Extract the (X, Y) coordinate from the center of the cell holding the provided text.  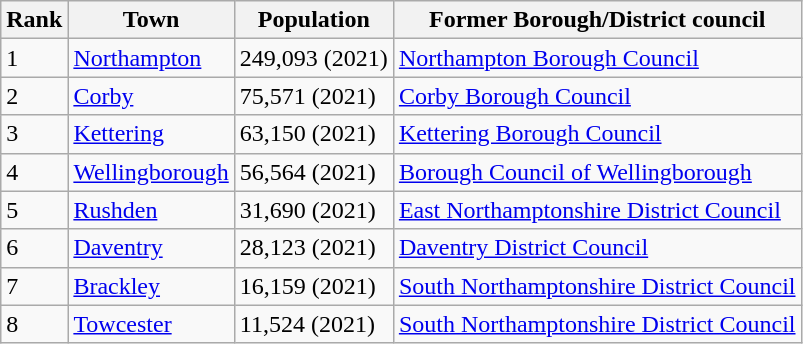
7 (34, 286)
Town (151, 20)
31,690 (2021) (314, 210)
Rank (34, 20)
28,123 (2021) (314, 248)
Borough Council of Wellingborough (597, 172)
16,159 (2021) (314, 286)
249,093 (2021) (314, 58)
Towcester (151, 324)
Corby (151, 96)
Corby Borough Council (597, 96)
5 (34, 210)
Rushden (151, 210)
8 (34, 324)
Population (314, 20)
1 (34, 58)
Kettering (151, 134)
2 (34, 96)
Daventry (151, 248)
63,150 (2021) (314, 134)
Brackley (151, 286)
56,564 (2021) (314, 172)
4 (34, 172)
Wellingborough (151, 172)
11,524 (2021) (314, 324)
Northampton Borough Council (597, 58)
3 (34, 134)
Kettering Borough Council (597, 134)
Northampton (151, 58)
75,571 (2021) (314, 96)
East Northamptonshire District Council (597, 210)
Former Borough/District council (597, 20)
6 (34, 248)
Daventry District Council (597, 248)
